Scan for the cell matching the given text and deliver its [x, y] coordinate at center. 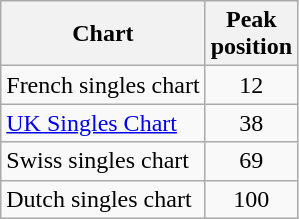
Dutch singles chart [103, 199]
100 [251, 199]
38 [251, 123]
Swiss singles chart [103, 161]
12 [251, 85]
Chart [103, 34]
French singles chart [103, 85]
69 [251, 161]
UK Singles Chart [103, 123]
Peakposition [251, 34]
